Pinpoint the cell where the given text exists, returning its [X, Y] midpoint coordinate. 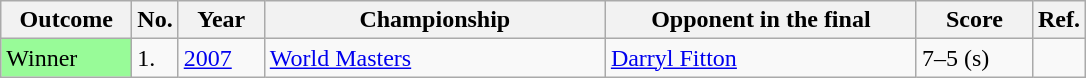
2007 [221, 58]
Score [974, 20]
Year [221, 20]
7–5 (s) [974, 58]
Winner [66, 58]
Opponent in the final [760, 20]
World Masters [434, 58]
No. [155, 20]
1. [155, 58]
Darryl Fitton [760, 58]
Outcome [66, 20]
Championship [434, 20]
Ref. [1058, 20]
